Determine the [x, y] coordinate at the center of the cell enclosing the given text.  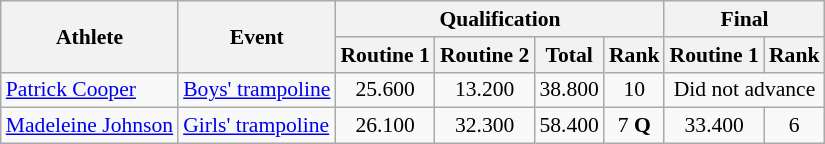
6 [794, 126]
32.300 [484, 126]
Boys' trampoline [256, 90]
33.400 [714, 126]
10 [634, 90]
Girls' trampoline [256, 126]
26.100 [384, 126]
Total [568, 55]
7 Q [634, 126]
13.200 [484, 90]
58.400 [568, 126]
Routine 2 [484, 55]
Did not advance [744, 90]
38.800 [568, 90]
Qualification [500, 19]
25.600 [384, 90]
Athlete [90, 36]
Final [744, 19]
Patrick Cooper [90, 90]
Event [256, 36]
Madeleine Johnson [90, 126]
